Provide the (X, Y) coordinate of the cell's center where the given text is located.  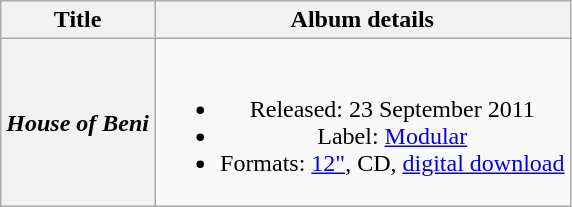
House of Beni (78, 122)
Released: 23 September 2011Label: ModularFormats: 12", CD, digital download (362, 122)
Album details (362, 20)
Title (78, 20)
